Find where the given text appears and provide that cell's center as [x, y] coordinate. 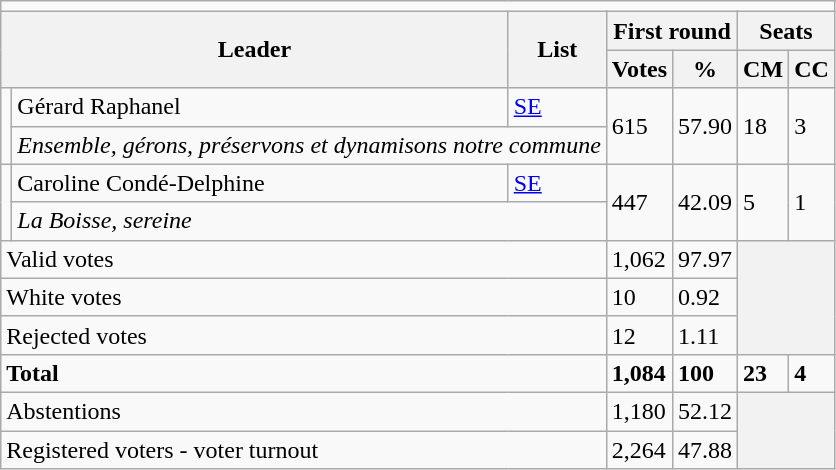
57.90 [706, 126]
Votes [639, 69]
1,180 [639, 411]
10 [639, 297]
Gérard Raphanel [260, 107]
23 [764, 373]
3 [812, 126]
Leader [254, 50]
First round [672, 31]
100 [706, 373]
Registered voters - voter turnout [304, 449]
CM [764, 69]
615 [639, 126]
Total [304, 373]
47.88 [706, 449]
42.09 [706, 202]
% [706, 69]
5 [764, 202]
1,062 [639, 259]
Caroline Condé-Delphine [260, 183]
1 [812, 202]
Ensemble, gérons, préservons et dynamisons notre commune [310, 145]
1,084 [639, 373]
List [557, 50]
52.12 [706, 411]
Rejected votes [304, 335]
2,264 [639, 449]
0.92 [706, 297]
12 [639, 335]
La Boisse, sereine [310, 221]
White votes [304, 297]
447 [639, 202]
Seats [786, 31]
CC [812, 69]
4 [812, 373]
Valid votes [304, 259]
97.97 [706, 259]
Abstentions [304, 411]
1.11 [706, 335]
18 [764, 126]
